Pinpoint the cell where the given text exists, returning its [x, y] midpoint coordinate. 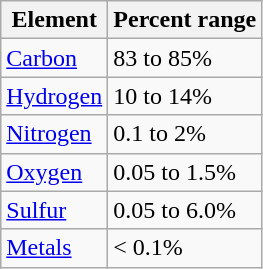
0.05 to 6.0% [185, 210]
Oxygen [54, 172]
Carbon [54, 58]
Hydrogen [54, 96]
Nitrogen [54, 134]
83 to 85% [185, 58]
0.05 to 1.5% [185, 172]
Metals [54, 248]
< 0.1% [185, 248]
10 to 14% [185, 96]
Sulfur [54, 210]
Element [54, 20]
Percent range [185, 20]
0.1 to 2% [185, 134]
